From the cell containing the given text, extract its center point as [x, y] coordinate. 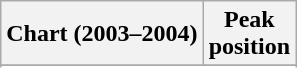
Chart (2003–2004) [102, 34]
Peakposition [249, 34]
